From the cell containing the given text, extract its center point as (X, Y) coordinate. 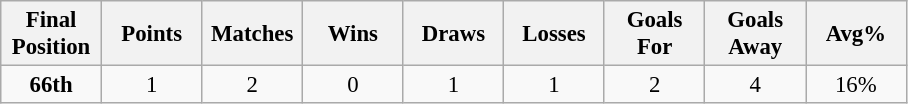
66th (52, 85)
Final Position (52, 34)
Avg% (856, 34)
16% (856, 85)
0 (354, 85)
Wins (354, 34)
Draws (454, 34)
Matches (252, 34)
Goals For (654, 34)
Losses (554, 34)
Goals Away (756, 34)
Points (152, 34)
4 (756, 85)
